Output the (X, Y) coordinate of the center of the cell containing the given text.  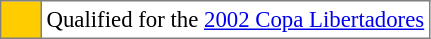
Qualified for the 2002 Copa Libertadores (235, 20)
